Return the (x, y) coordinate for the center point of the cell that contains the specified text.  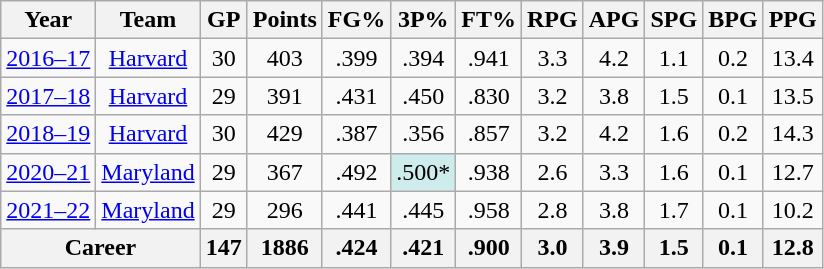
14.3 (792, 134)
2.6 (553, 172)
SPG (674, 20)
1.7 (674, 210)
2.8 (553, 210)
391 (284, 96)
2021–22 (48, 210)
Team (148, 20)
13.4 (792, 58)
2016–17 (48, 58)
403 (284, 58)
1886 (284, 248)
.441 (356, 210)
147 (224, 248)
.394 (424, 58)
.445 (424, 210)
1.1 (674, 58)
.450 (424, 96)
429 (284, 134)
FG% (356, 20)
2018–19 (48, 134)
2017–18 (48, 96)
10.2 (792, 210)
.424 (356, 248)
GP (224, 20)
296 (284, 210)
12.7 (792, 172)
.431 (356, 96)
12.8 (792, 248)
.941 (489, 58)
2020–21 (48, 172)
.938 (489, 172)
RPG (553, 20)
.857 (489, 134)
PPG (792, 20)
BPG (733, 20)
.958 (489, 210)
.399 (356, 58)
.356 (424, 134)
Career (100, 248)
.492 (356, 172)
.830 (489, 96)
13.5 (792, 96)
3P% (424, 20)
.421 (424, 248)
3.0 (553, 248)
367 (284, 172)
.387 (356, 134)
Year (48, 20)
.500* (424, 172)
.900 (489, 248)
3.9 (614, 248)
Points (284, 20)
FT% (489, 20)
APG (614, 20)
